Identify which cell holds the provided text, then report its (x, y) central coordinate. 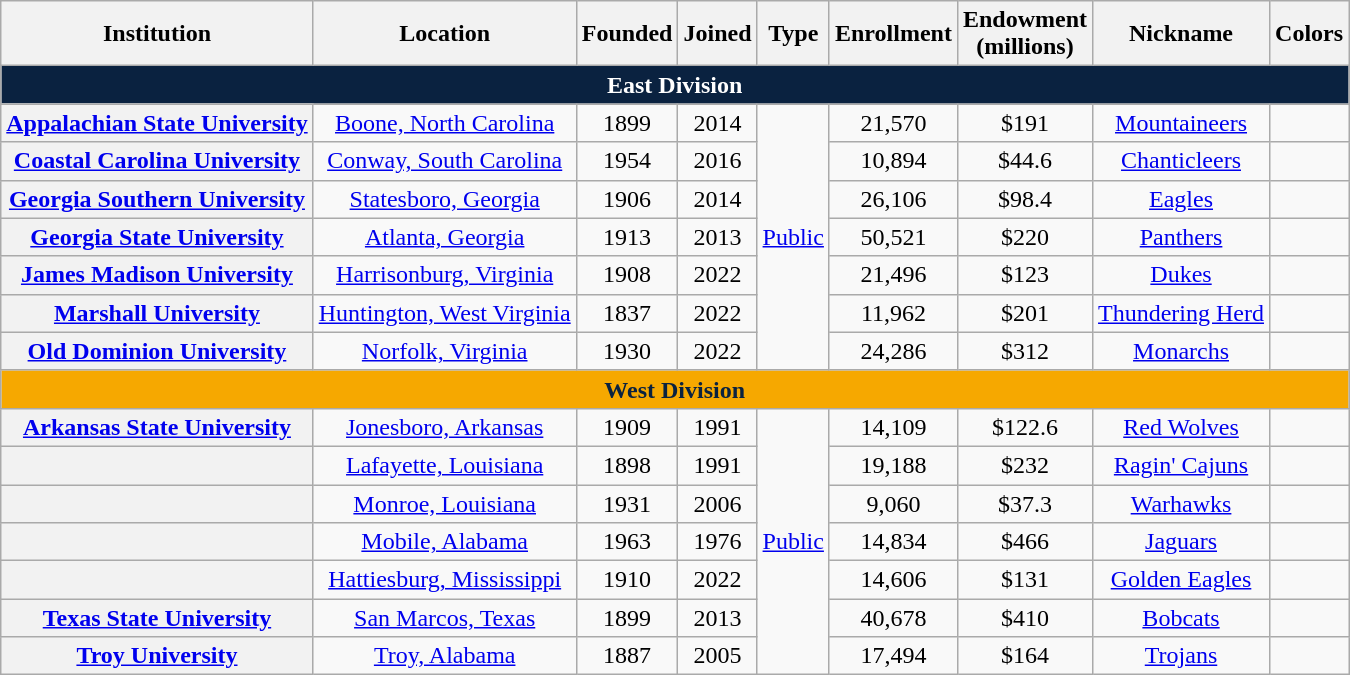
Panthers (1182, 237)
Jaguars (1182, 542)
James Madison University (157, 275)
2006 (718, 503)
50,521 (893, 237)
Hattiesburg, Mississippi (444, 580)
$44.6 (1024, 161)
21,496 (893, 275)
Founded (627, 34)
2005 (718, 656)
Troy University (157, 656)
1954 (627, 161)
Monroe, Louisiana (444, 503)
Mountaineers (1182, 123)
Huntington, West Virginia (444, 313)
Monarchs (1182, 351)
Georgia State University (157, 237)
Boone, North Carolina (444, 123)
Conway, South Carolina (444, 161)
$123 (1024, 275)
Red Wolves (1182, 427)
Norfolk, Virginia (444, 351)
East Division (675, 85)
$410 (1024, 618)
Texas State University (157, 618)
19,188 (893, 465)
1913 (627, 237)
14,834 (893, 542)
24,286 (893, 351)
1963 (627, 542)
Old Dominion University (157, 351)
1837 (627, 313)
1898 (627, 465)
Arkansas State University (157, 427)
Lafayette, Louisiana (444, 465)
Bobcats (1182, 618)
1906 (627, 199)
Joined (718, 34)
West Division (675, 389)
$191 (1024, 123)
Atlanta, Georgia (444, 237)
Marshall University (157, 313)
Jonesboro, Arkansas (444, 427)
Georgia Southern University (157, 199)
Golden Eagles (1182, 580)
Colors (1310, 34)
1930 (627, 351)
Enrollment (893, 34)
$164 (1024, 656)
$466 (1024, 542)
1976 (718, 542)
10,894 (893, 161)
Coastal Carolina University (157, 161)
1909 (627, 427)
14,109 (893, 427)
$232 (1024, 465)
Type (793, 34)
$122.6 (1024, 427)
1908 (627, 275)
26,106 (893, 199)
Ragin' Cajuns (1182, 465)
17,494 (893, 656)
Trojans (1182, 656)
San Marcos, Texas (444, 618)
2016 (718, 161)
Nickname (1182, 34)
9,060 (893, 503)
Thundering Herd (1182, 313)
Warhawks (1182, 503)
Institution (157, 34)
Troy, Alabama (444, 656)
40,678 (893, 618)
$98.4 (1024, 199)
1931 (627, 503)
$220 (1024, 237)
Eagles (1182, 199)
Statesboro, Georgia (444, 199)
Appalachian State University (157, 123)
$131 (1024, 580)
Dukes (1182, 275)
Harrisonburg, Virginia (444, 275)
1887 (627, 656)
21,570 (893, 123)
Endowment(millions) (1024, 34)
Location (444, 34)
$37.3 (1024, 503)
$201 (1024, 313)
Chanticleers (1182, 161)
14,606 (893, 580)
$312 (1024, 351)
11,962 (893, 313)
Mobile, Alabama (444, 542)
1910 (627, 580)
